Pinpoint the cell where the given text exists, returning its (X, Y) midpoint coordinate. 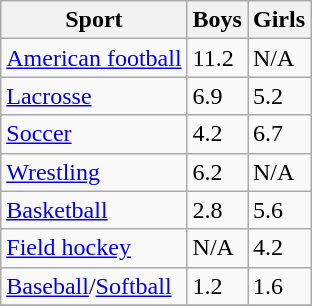
1.6 (280, 286)
Girls (280, 20)
6.2 (217, 172)
5.6 (280, 210)
Soccer (94, 134)
11.2 (217, 58)
Baseball/Softball (94, 286)
Wrestling (94, 172)
Basketball (94, 210)
American football (94, 58)
Sport (94, 20)
Lacrosse (94, 96)
6.9 (217, 96)
Field hockey (94, 248)
1.2 (217, 286)
5.2 (280, 96)
6.7 (280, 134)
Boys (217, 20)
2.8 (217, 210)
